For the text-containing cell, return its midpoint in [x, y] coordinate format. 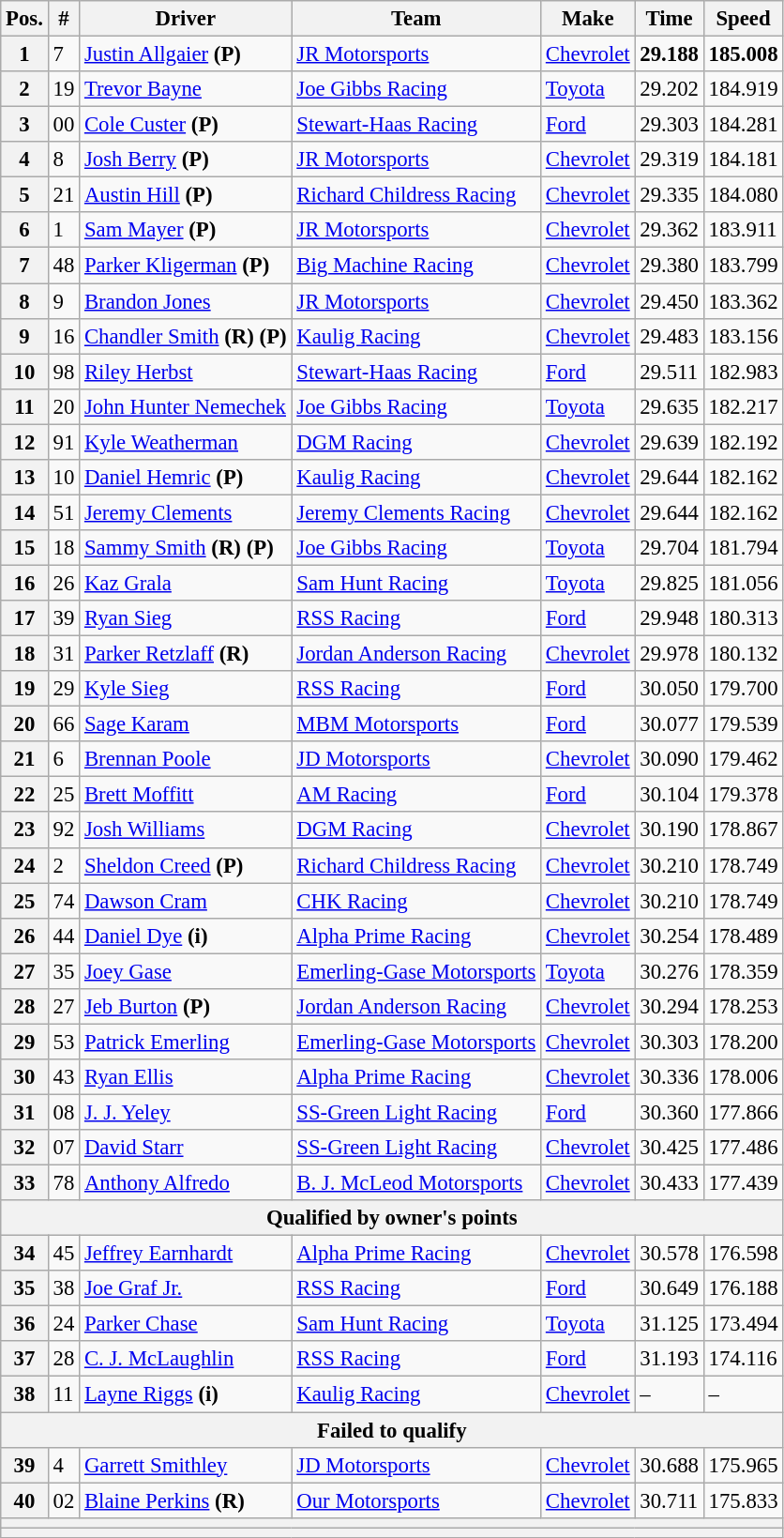
43 [64, 1077]
182.192 [743, 442]
Kyle Sieg [186, 689]
177.486 [743, 1148]
23 [24, 830]
178.867 [743, 830]
Speed [743, 19]
30.090 [670, 759]
Brennan Poole [186, 759]
29.335 [670, 195]
Dawson Cram [186, 901]
Kyle Weatherman [186, 442]
MBM Motorsports [416, 724]
00 [64, 125]
30.578 [670, 1254]
Sammy Smith (R) (P) [186, 548]
30.711 [670, 1500]
14 [24, 512]
12 [24, 442]
92 [64, 830]
30.649 [670, 1288]
J. J. Yeley [186, 1112]
Cole Custer (P) [186, 125]
5 [24, 195]
178.253 [743, 1007]
179.700 [743, 689]
30.104 [670, 795]
David Starr [186, 1148]
29.450 [670, 301]
29.319 [670, 160]
183.911 [743, 230]
30.050 [670, 689]
29.825 [670, 583]
Jeb Burton (P) [186, 1007]
31.125 [670, 1324]
180.313 [743, 618]
74 [64, 901]
177.439 [743, 1183]
Trevor Bayne [186, 89]
Jeffrey Earnhardt [186, 1254]
08 [64, 1112]
36 [24, 1324]
179.462 [743, 759]
29.978 [670, 654]
29.188 [670, 54]
Joe Graf Jr. [186, 1288]
29.483 [670, 336]
179.539 [743, 724]
30.425 [670, 1148]
Ryan Sieg [186, 618]
29.362 [670, 230]
Brett Moffitt [186, 795]
Chandler Smith (R) (P) [186, 336]
30.254 [670, 936]
Garrett Smithley [186, 1465]
Daniel Hemric (P) [186, 478]
34 [24, 1254]
15 [24, 548]
181.794 [743, 548]
Brandon Jones [186, 301]
02 [64, 1500]
Sage Karam [186, 724]
40 [24, 1500]
29.202 [670, 89]
Josh Williams [186, 830]
Time [670, 19]
66 [64, 724]
175.965 [743, 1465]
CHK Racing [416, 901]
51 [64, 512]
185.008 [743, 54]
13 [24, 478]
30.303 [670, 1042]
30.276 [670, 971]
173.494 [743, 1324]
29.948 [670, 618]
Big Machine Racing [416, 266]
29.511 [670, 372]
183.156 [743, 336]
181.056 [743, 583]
177.866 [743, 1112]
Qualified by owner's points [392, 1218]
29.639 [670, 442]
Blaine Perkins (R) [186, 1500]
176.188 [743, 1288]
176.598 [743, 1254]
184.281 [743, 125]
3 [24, 125]
180.132 [743, 654]
Justin Allgaier (P) [186, 54]
17 [24, 618]
Kaz Grala [186, 583]
Parker Chase [186, 1324]
Ryan Ellis [186, 1077]
C. J. McLaughlin [186, 1360]
Driver [186, 19]
Parker Retzlaff (R) [186, 654]
Jeremy Clements Racing [416, 512]
33 [24, 1183]
Our Motorsports [416, 1500]
Josh Berry (P) [186, 160]
30 [24, 1077]
Parker Kligerman (P) [186, 266]
183.799 [743, 266]
Austin Hill (P) [186, 195]
78 [64, 1183]
178.489 [743, 936]
184.919 [743, 89]
Layne Riggs (i) [186, 1394]
29.704 [670, 548]
37 [24, 1360]
30.190 [670, 830]
Make [588, 19]
179.378 [743, 795]
B. J. McLeod Motorsports [416, 1183]
183.362 [743, 301]
98 [64, 372]
22 [24, 795]
184.181 [743, 160]
30.688 [670, 1465]
30.077 [670, 724]
John Hunter Nemechek [186, 406]
Team [416, 19]
29.303 [670, 125]
184.080 [743, 195]
AM Racing [416, 795]
Patrick Emerling [186, 1042]
30.433 [670, 1183]
# [64, 19]
30.294 [670, 1007]
Riley Herbst [186, 372]
32 [24, 1148]
30.360 [670, 1112]
Pos. [24, 19]
31.193 [670, 1360]
91 [64, 442]
182.217 [743, 406]
48 [64, 266]
178.200 [743, 1042]
Sam Mayer (P) [186, 230]
44 [64, 936]
45 [64, 1254]
30.336 [670, 1077]
182.983 [743, 372]
Failed to qualify [392, 1430]
178.006 [743, 1077]
29.380 [670, 266]
Daniel Dye (i) [186, 936]
178.359 [743, 971]
Anthony Alfredo [186, 1183]
175.833 [743, 1500]
07 [64, 1148]
174.116 [743, 1360]
Jeremy Clements [186, 512]
Sheldon Creed (P) [186, 865]
29.635 [670, 406]
Joey Gase [186, 971]
53 [64, 1042]
